Determine the (x, y) coordinate at the center of the cell enclosing the given text.  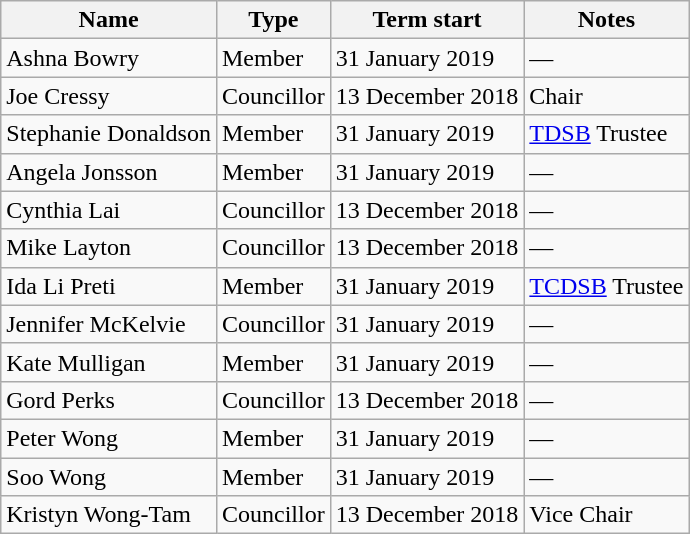
Cynthia Lai (109, 210)
Kate Mulligan (109, 362)
Notes (606, 20)
Gord Perks (109, 400)
Term start (427, 20)
TDSB Trustee (606, 134)
Ida Li Preti (109, 286)
Mike Layton (109, 248)
Angela Jonsson (109, 172)
Kristyn Wong-Tam (109, 515)
Vice Chair (606, 515)
Type (273, 20)
Name (109, 20)
Peter Wong (109, 438)
Jennifer McKelvie (109, 324)
TCDSB Trustee (606, 286)
Chair (606, 96)
Soo Wong (109, 477)
Joe Cressy (109, 96)
Stephanie Donaldson (109, 134)
Ashna Bowry (109, 58)
